For the text-containing cell, return its midpoint in [X, Y] coordinate format. 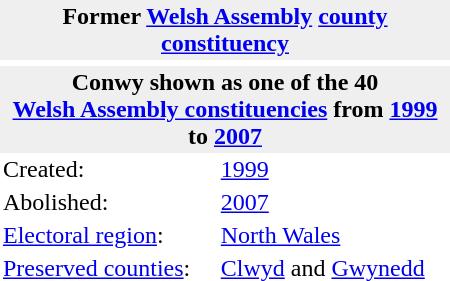
Conwy shown as one of the 40 Welsh Assembly constituencies from 1999 to 2007 [225, 110]
Former Welsh Assembly county constituency [225, 30]
1999 [334, 170]
Created: [109, 170]
North Wales [334, 236]
Electoral region: [109, 236]
Abolished: [109, 202]
2007 [334, 202]
